Scan for the cell matching the given text and deliver its [X, Y] coordinate at center. 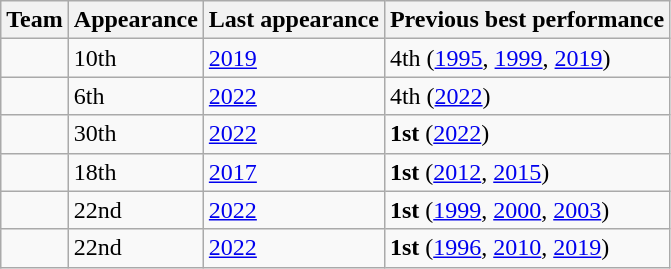
1st (2022) [526, 134]
30th [136, 134]
4th (1995, 1999, 2019) [526, 58]
1st (1996, 2010, 2019) [526, 248]
Last appearance [294, 20]
Appearance [136, 20]
Team [35, 20]
2019 [294, 58]
1st (2012, 2015) [526, 172]
2017 [294, 172]
Previous best performance [526, 20]
4th (2022) [526, 96]
6th [136, 96]
18th [136, 172]
1st (1999, 2000, 2003) [526, 210]
10th [136, 58]
